Provide the [X, Y] coordinate of the cell's center where the given text is located.  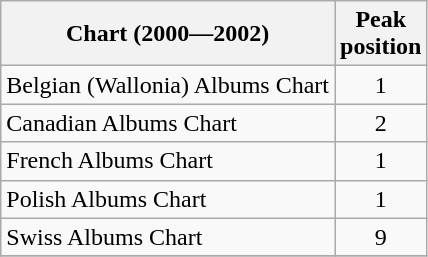
Belgian (Wallonia) Albums Chart [168, 85]
Canadian Albums Chart [168, 123]
Polish Albums Chart [168, 199]
French Albums Chart [168, 161]
2 [380, 123]
Peakposition [380, 34]
9 [380, 237]
Chart (2000—2002) [168, 34]
Swiss Albums Chart [168, 237]
